Determine the (X, Y) coordinate at the center of the cell enclosing the given text.  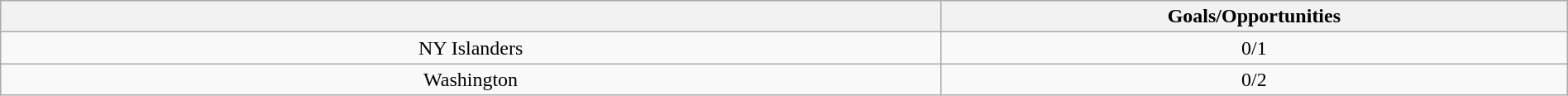
Washington (471, 79)
0/2 (1254, 79)
0/1 (1254, 48)
NY Islanders (471, 48)
Goals/Opportunities (1254, 17)
